Find where the given text appears and provide that cell's center as [x, y] coordinate. 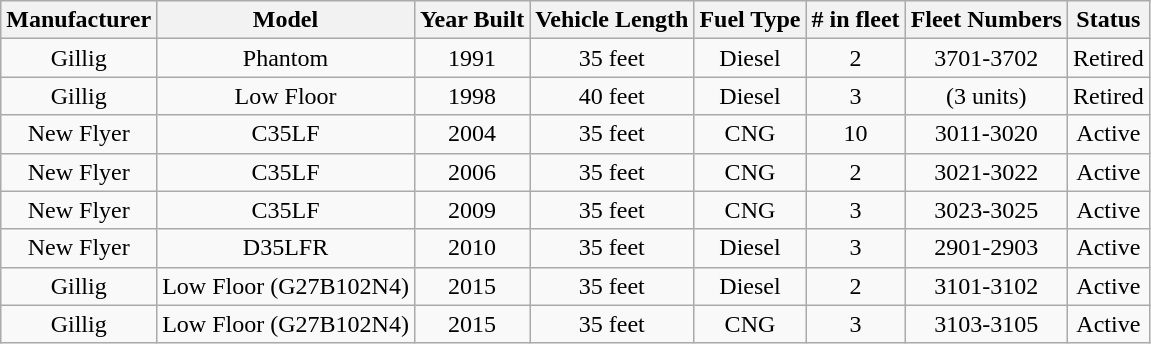
1998 [472, 96]
D35LFR [286, 248]
3021-3022 [986, 172]
Model [286, 20]
Vehicle Length [612, 20]
Fuel Type [750, 20]
3101-3102 [986, 286]
3023-3025 [986, 210]
Low Floor [286, 96]
2010 [472, 248]
40 feet [612, 96]
3701-3702 [986, 58]
# in fleet [856, 20]
Phantom [286, 58]
1991 [472, 58]
2004 [472, 134]
3011-3020 [986, 134]
(3 units) [986, 96]
2006 [472, 172]
Status [1108, 20]
2901-2903 [986, 248]
Manufacturer [79, 20]
3103-3105 [986, 324]
2009 [472, 210]
10 [856, 134]
Year Built [472, 20]
Fleet Numbers [986, 20]
